From the cell containing the given text, extract its center point as (X, Y) coordinate. 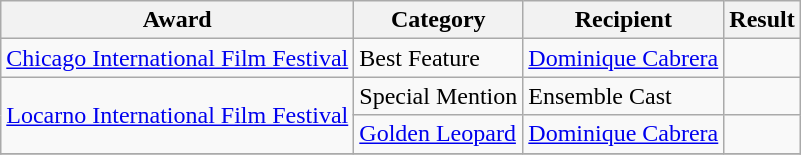
Locarno International Film Festival (178, 115)
Category (438, 20)
Ensemble Cast (624, 96)
Award (178, 20)
Chicago International Film Festival (178, 58)
Recipient (624, 20)
Best Feature (438, 58)
Result (762, 20)
Special Mention (438, 96)
Golden Leopard (438, 134)
